Return the [x, y] coordinate for the center point of the cell that contains the specified text.  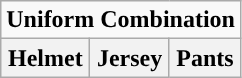
Pants [204, 58]
Uniform Combination [121, 20]
Helmet [46, 58]
Jersey [130, 58]
